Detect which cell encompasses the target text, then output its (x, y) center coordinate. 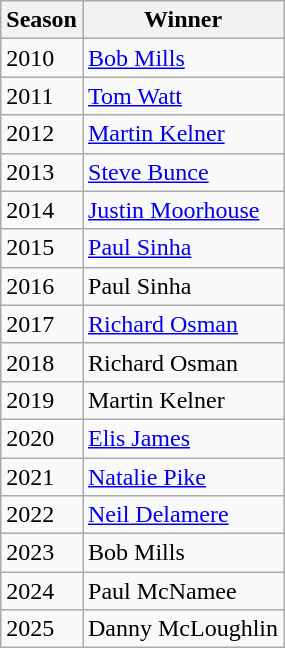
2013 (42, 172)
Winner (182, 20)
Paul McNamee (182, 591)
Justin Moorhouse (182, 210)
2021 (42, 477)
2017 (42, 324)
Elis James (182, 438)
Danny McLoughlin (182, 629)
2025 (42, 629)
Natalie Pike (182, 477)
2010 (42, 58)
2022 (42, 515)
2020 (42, 438)
2024 (42, 591)
2018 (42, 362)
2014 (42, 210)
2023 (42, 553)
2015 (42, 248)
Steve Bunce (182, 172)
Tom Watt (182, 96)
Neil Delamere (182, 515)
2011 (42, 96)
2012 (42, 134)
Season (42, 20)
2016 (42, 286)
2019 (42, 400)
